Capture the cell that displays the provided text and extract its [x, y] central coordinate. 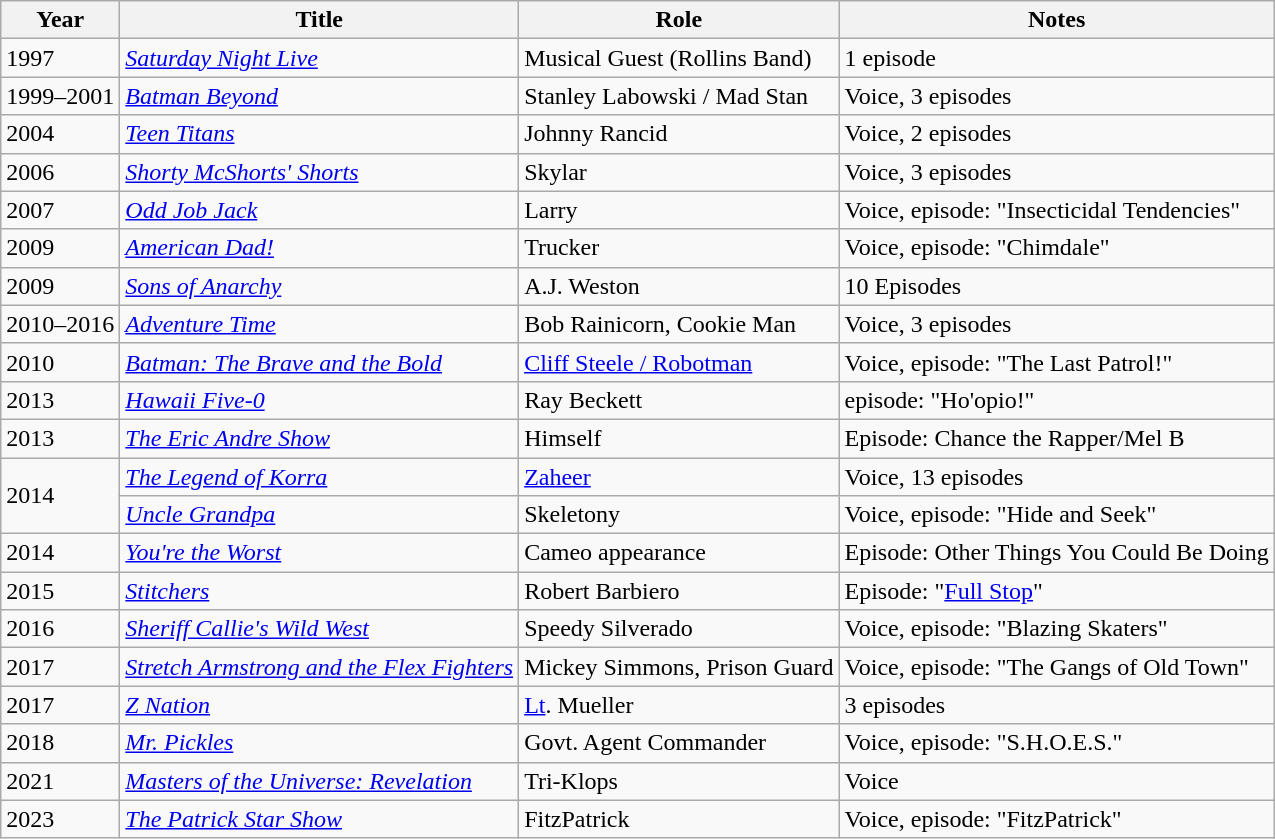
Title [320, 20]
1997 [60, 58]
Musical Guest (Rollins Band) [679, 58]
Mickey Simmons, Prison Guard [679, 667]
Episode: Chance the Rapper/Mel B [1056, 438]
The Patrick Star Show [320, 819]
Johnny Rancid [679, 134]
FitzPatrick [679, 819]
Voice, 2 episodes [1056, 134]
Saturday Night Live [320, 58]
Sheriff Callie's Wild West [320, 629]
Stitchers [320, 591]
Voice, episode: "Chimdale" [1056, 248]
Speedy Silverado [679, 629]
Trucker [679, 248]
Cameo appearance [679, 553]
Lt. Mueller [679, 705]
Bob Rainicorn, Cookie Man [679, 324]
Tri-Klops [679, 781]
Episode: "Full Stop" [1056, 591]
Voice, episode: "Blazing Skaters" [1056, 629]
Robert Barbiero [679, 591]
Voice, episode: "The Last Patrol!" [1056, 362]
2004 [60, 134]
Odd Job Jack [320, 210]
Sons of Anarchy [320, 286]
2015 [60, 591]
Role [679, 20]
Stretch Armstrong and the Flex Fighters [320, 667]
Voice, episode: "The Gangs of Old Town" [1056, 667]
1999–2001 [60, 96]
Zaheer [679, 477]
A.J. Weston [679, 286]
American Dad! [320, 248]
2018 [60, 743]
Voice, episode: "S.H.O.E.S." [1056, 743]
Himself [679, 438]
You're the Worst [320, 553]
Year [60, 20]
Teen Titans [320, 134]
2023 [60, 819]
Z Nation [320, 705]
Adventure Time [320, 324]
Hawaii Five-0 [320, 400]
Notes [1056, 20]
Voice, 13 episodes [1056, 477]
Episode: Other Things You Could Be Doing [1056, 553]
Ray Beckett [679, 400]
1 episode [1056, 58]
Stanley Labowski / Mad Stan [679, 96]
Larry [679, 210]
Voice, episode: "FitzPatrick" [1056, 819]
Govt. Agent Commander [679, 743]
2006 [60, 172]
2021 [60, 781]
Voice, episode: "Hide and Seek" [1056, 515]
2010 [60, 362]
Batman Beyond [320, 96]
Voice [1056, 781]
3 episodes [1056, 705]
Batman: The Brave and the Bold [320, 362]
episode: "Ho'opio!" [1056, 400]
Skeletony [679, 515]
The Eric Andre Show [320, 438]
The Legend of Korra [320, 477]
Uncle Grandpa [320, 515]
2007 [60, 210]
10 Episodes [1056, 286]
Skylar [679, 172]
Masters of the Universe: Revelation [320, 781]
Shorty McShorts' Shorts [320, 172]
2016 [60, 629]
2010–2016 [60, 324]
Voice, episode: "Insecticidal Tendencies" [1056, 210]
Cliff Steele / Robotman [679, 362]
Mr. Pickles [320, 743]
